For the text-containing cell, return its midpoint in [x, y] coordinate format. 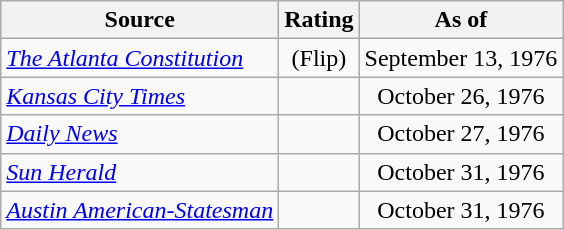
September 13, 1976 [461, 58]
October 27, 1976 [461, 134]
Rating [319, 20]
Austin American-Statesman [140, 210]
Sun Herald [140, 172]
(Flip) [319, 58]
The Atlanta Constitution [140, 58]
Source [140, 20]
As of [461, 20]
October 26, 1976 [461, 96]
Kansas City Times [140, 96]
Daily News [140, 134]
